Pinpoint the cell where the given text exists, returning its [x, y] midpoint coordinate. 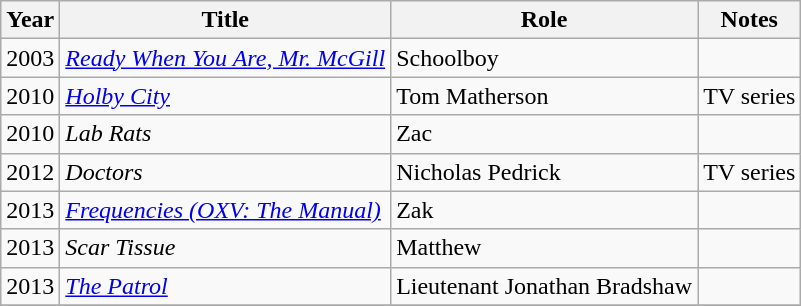
Year [30, 20]
Notes [750, 20]
Nicholas Pedrick [544, 172]
Tom Matherson [544, 96]
Matthew [544, 248]
Lieutenant Jonathan Bradshaw [544, 286]
2012 [30, 172]
Holby City [226, 96]
Frequencies (OXV: The Manual) [226, 210]
Schoolboy [544, 58]
Lab Rats [226, 134]
Ready When You Are, Mr. McGill [226, 58]
Doctors [226, 172]
Zak [544, 210]
Zac [544, 134]
Role [544, 20]
2003 [30, 58]
Title [226, 20]
The Patrol [226, 286]
Scar Tissue [226, 248]
